Pinpoint the cell where the given text exists, returning its (x, y) midpoint coordinate. 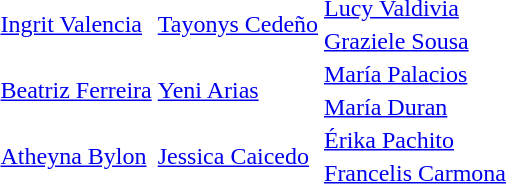
Yeni Arias (238, 90)
